Scan for the cell matching the given text and deliver its [X, Y] coordinate at center. 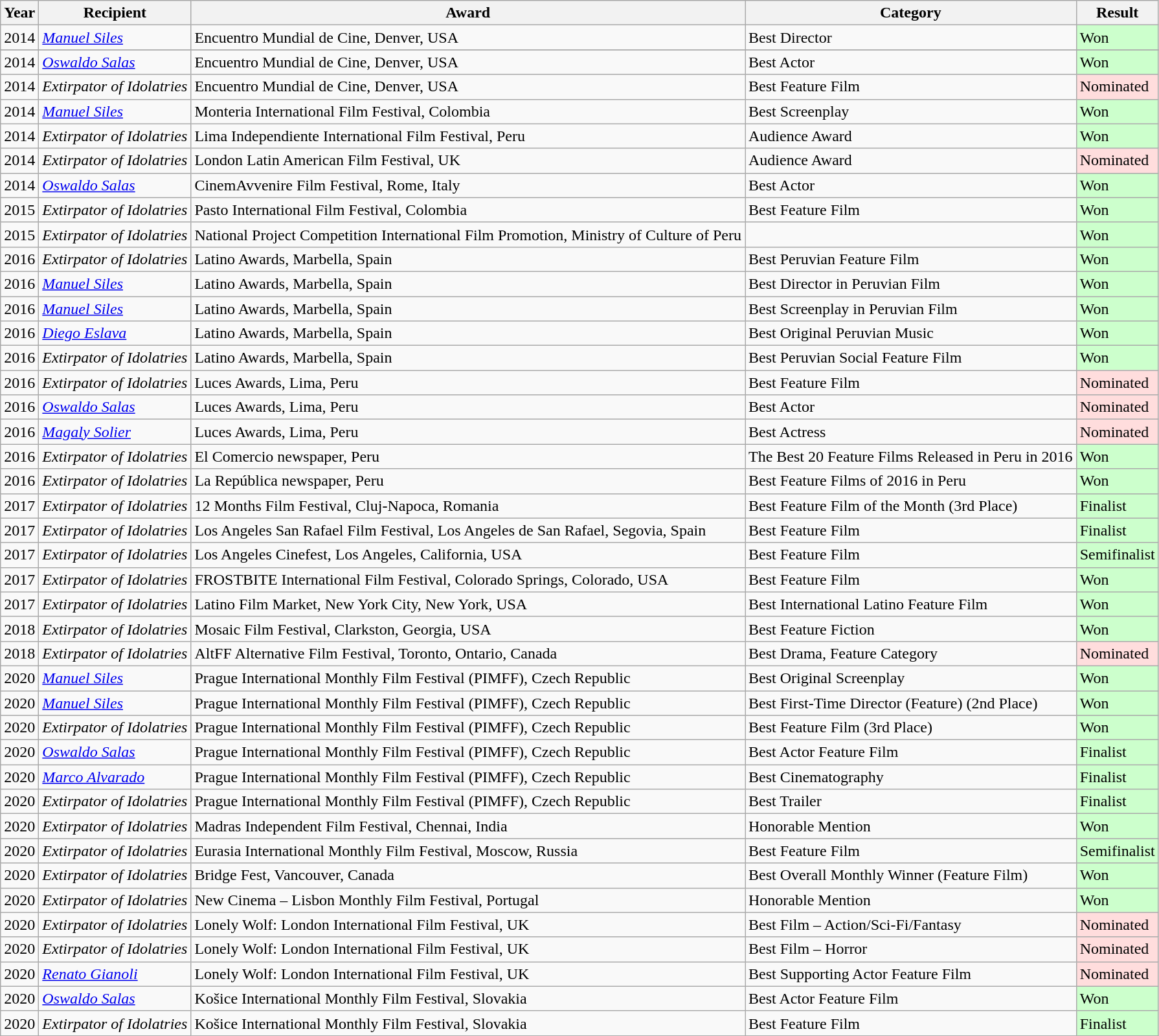
Award [468, 13]
Best Screenplay in Peruvian Film [910, 309]
Best Original Peruvian Music [910, 333]
London Latin American Film Festival, UK [468, 161]
Best Supporting Actor Feature Film [910, 974]
Lima Independiente International Film Festival, Peru [468, 136]
Recipient [115, 13]
Year [19, 13]
Pasto International Film Festival, Colombia [468, 210]
Best Feature Films of 2016 in Peru [910, 481]
Best Original Screenplay [910, 678]
Best Overall Monthly Winner (Feature Film) [910, 875]
Best Feature Film of the Month (3rd Place) [910, 506]
New Cinema – Lisbon Monthly Film Festival, Portugal [468, 900]
The Best 20 Feature Films Released in Peru in 2016 [910, 456]
Best Screenplay [910, 111]
Best Peruvian Feature Film [910, 259]
Monteria International Film Festival, Colombia [468, 111]
Diego Eslava [115, 333]
12 Months Film Festival, Cluj-Napoca, Romania [468, 506]
Renato Gianoli [115, 974]
Los Angeles Cinefest, Los Angeles, California, USA [468, 555]
Best Feature Film (3rd Place) [910, 728]
Best Director [910, 38]
CinemAvvenire Film Festival, Rome, Italy [468, 185]
Best Film – Horror [910, 949]
Category [910, 13]
Los Angeles San Rafael Film Festival, Los Angeles de San Rafael, Segovia, Spain [468, 530]
Madras Independent Film Festival, Chennai, India [468, 826]
National Project Competition International Film Promotion, Ministry of Culture of Peru [468, 234]
Bridge Fest, Vancouver, Canada [468, 875]
Best Trailer [910, 802]
Best Drama, Feature Category [910, 653]
Marco Alvarado [115, 777]
Eurasia International Monthly Film Festival, Moscow, Russia [468, 851]
AltFF Alternative Film Festival, Toronto, Ontario, Canada [468, 653]
Result [1118, 13]
Best International Latino Feature Film [910, 604]
Best Film – Action/Sci-Fi/Fantasy [910, 925]
Magaly Solier [115, 432]
Best Director in Peruvian Film [910, 284]
Best Cinematography [910, 777]
Best Peruvian Social Feature Film [910, 358]
Latino Film Market, New York City, New York, USA [468, 604]
Best Feature Fiction [910, 629]
Best Actress [910, 432]
Best First-Time Director (Feature) (2nd Place) [910, 703]
FROSTBITE International Film Festival, Colorado Springs, Colorado, USA [468, 580]
La República newspaper, Peru [468, 481]
El Comercio newspaper, Peru [468, 456]
Mosaic Film Festival, Clarkston, Georgia, USA [468, 629]
